Output the (x, y) coordinate of the center of the cell containing the given text.  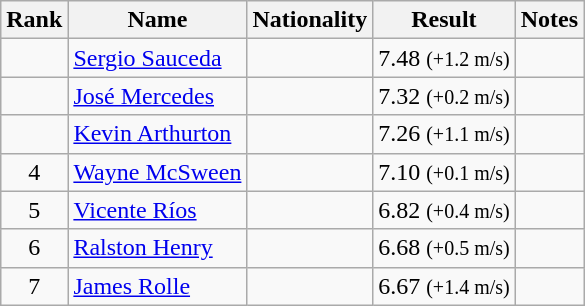
José Mercedes (158, 96)
James Rolle (158, 286)
6.67 (+1.4 m/s) (444, 286)
Notes (549, 20)
Name (158, 20)
Kevin Arthurton (158, 134)
Wayne McSween (158, 172)
Rank (34, 20)
Nationality (310, 20)
6.68 (+0.5 m/s) (444, 248)
Sergio Sauceda (158, 58)
Ralston Henry (158, 248)
Vicente Ríos (158, 210)
5 (34, 210)
6.82 (+0.4 m/s) (444, 210)
7.32 (+0.2 m/s) (444, 96)
7.26 (+1.1 m/s) (444, 134)
7 (34, 286)
Result (444, 20)
7.48 (+1.2 m/s) (444, 58)
7.10 (+0.1 m/s) (444, 172)
6 (34, 248)
4 (34, 172)
